Identify which cell holds the provided text, then report its (x, y) central coordinate. 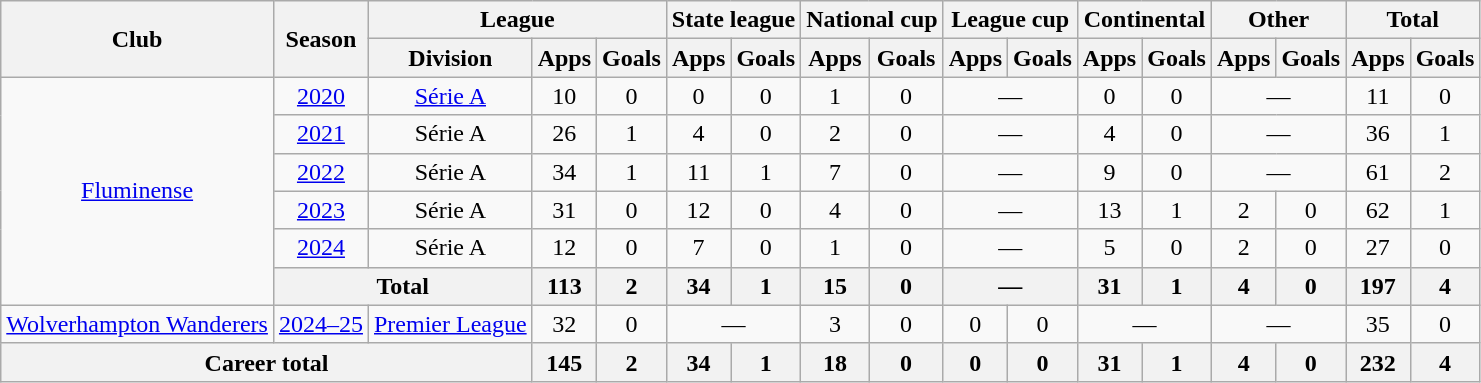
232 (1378, 362)
61 (1378, 172)
Season (320, 39)
26 (564, 134)
13 (1109, 210)
Wolverhampton Wanderers (138, 324)
National cup (872, 20)
2023 (320, 210)
2022 (320, 172)
197 (1378, 286)
League (517, 20)
Fluminense (138, 191)
Club (138, 39)
9 (1109, 172)
62 (1378, 210)
36 (1378, 134)
10 (564, 96)
145 (564, 362)
5 (1109, 248)
Division (450, 58)
32 (564, 324)
2020 (320, 96)
Premier League (450, 324)
2024–25 (320, 324)
2021 (320, 134)
League cup (1010, 20)
113 (564, 286)
2024 (320, 248)
Continental (1144, 20)
State league (733, 20)
Other (1278, 20)
Career total (266, 362)
3 (835, 324)
35 (1378, 324)
27 (1378, 248)
15 (835, 286)
18 (835, 362)
